Return the (X, Y) coordinate for the center point of the cell that contains the specified text.  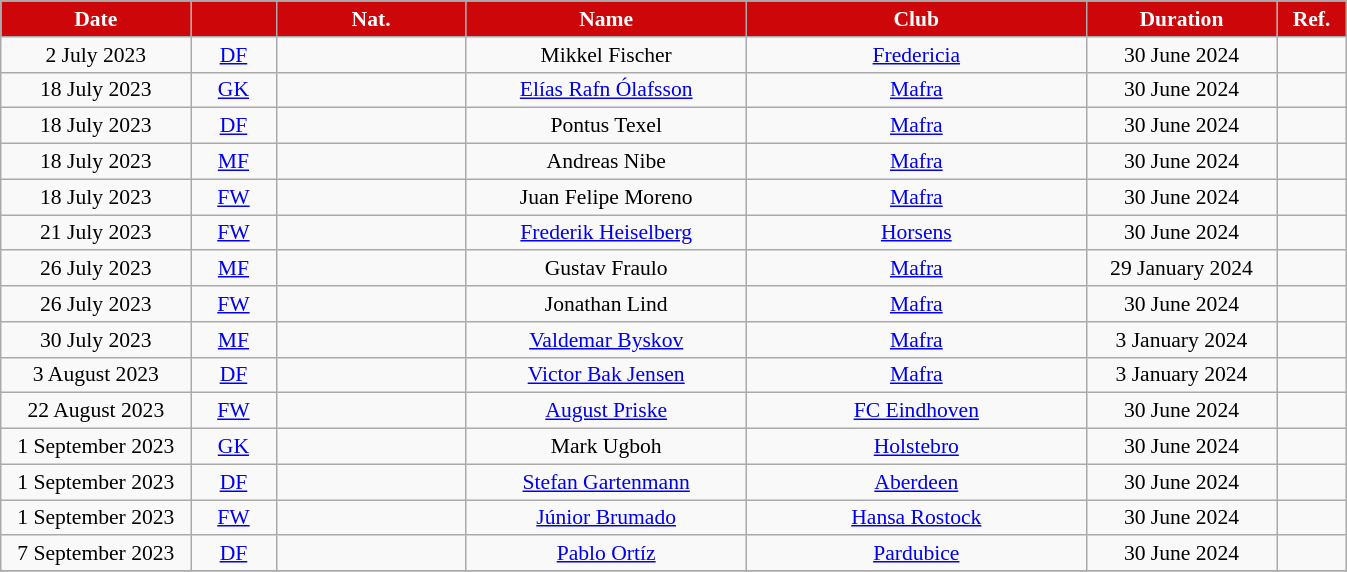
Date (96, 19)
30 July 2023 (96, 340)
Fredericia (916, 55)
2 July 2023 (96, 55)
22 August 2023 (96, 411)
Gustav Fraulo (606, 269)
August Priske (606, 411)
Andreas Nibe (606, 162)
Aberdeen (916, 482)
Pablo Ortíz (606, 554)
Name (606, 19)
Júnior Brumado (606, 518)
7 September 2023 (96, 554)
Frederik Heiselberg (606, 233)
FC Eindhoven (916, 411)
Club (916, 19)
Pontus Texel (606, 126)
Holstebro (916, 447)
Horsens (916, 233)
Ref. (1311, 19)
Juan Felipe Moreno (606, 197)
21 July 2023 (96, 233)
Pardubice (916, 554)
Jonathan Lind (606, 304)
Duration (1181, 19)
Mark Ugboh (606, 447)
Elías Rafn Ólafsson (606, 90)
Mikkel Fischer (606, 55)
Hansa Rostock (916, 518)
29 January 2024 (1181, 269)
Victor Bak Jensen (606, 375)
3 August 2023 (96, 375)
Valdemar Byskov (606, 340)
Nat. (371, 19)
Stefan Gartenmann (606, 482)
